Identify which cell holds the provided text, then report its [x, y] central coordinate. 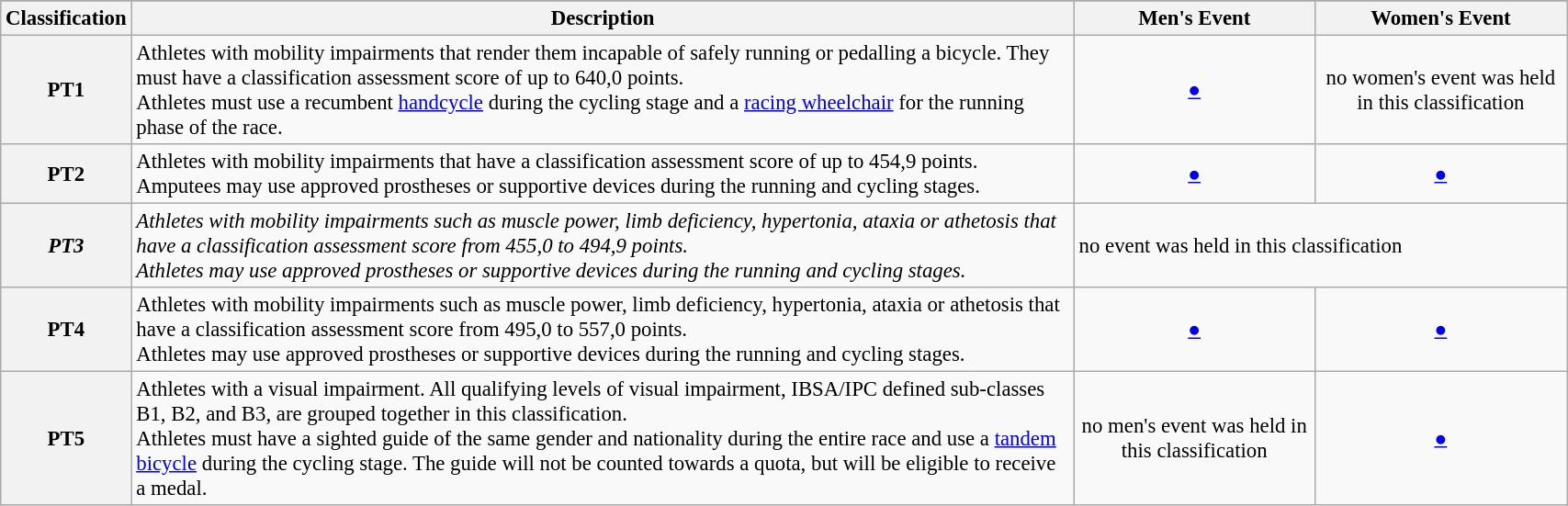
no event was held in this classification [1320, 246]
Women's Event [1440, 18]
no women's event was held in this classification [1440, 90]
PT3 [66, 246]
no men's event was held in this classification [1194, 439]
PT5 [66, 439]
Classification [66, 18]
Men's Event [1194, 18]
PT4 [66, 330]
PT2 [66, 174]
PT1 [66, 90]
Description [603, 18]
